Detect which cell encompasses the target text, then output its (X, Y) center coordinate. 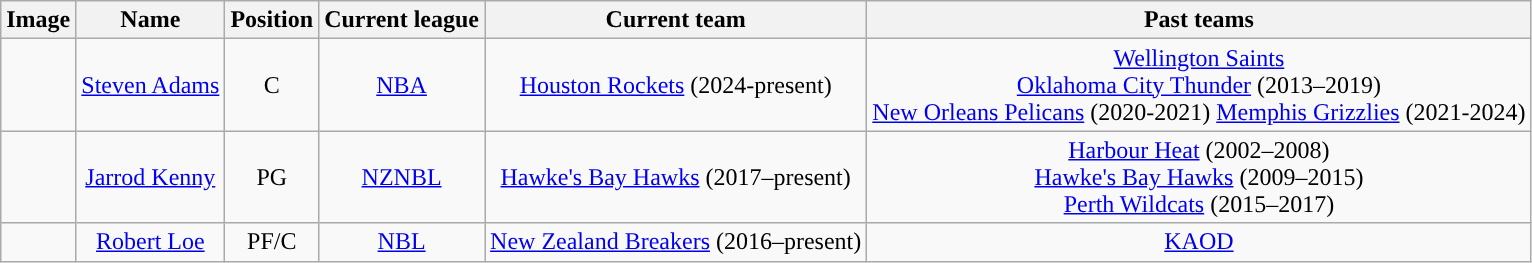
NBA (402, 85)
PG (272, 177)
Harbour Heat (2002–2008) Hawke's Bay Hawks (2009–2015) Perth Wildcats (2015–2017) (1199, 177)
Past teams (1199, 20)
Hawke's Bay Hawks (2017–present) (676, 177)
Wellington Saints Oklahoma City Thunder (2013–2019)New Orleans Pelicans (2020-2021) Memphis Grizzlies (2021-2024) (1199, 85)
Steven Adams (150, 85)
Robert Loe (150, 242)
NBL (402, 242)
PF/C (272, 242)
C (272, 85)
Name (150, 20)
KAOD (1199, 242)
Current league (402, 20)
Jarrod Kenny (150, 177)
NZNBL (402, 177)
Image (38, 20)
Current team (676, 20)
Position (272, 20)
New Zealand Breakers (2016–present) (676, 242)
Houston Rockets (2024-present) (676, 85)
